Scan for the cell matching the given text and deliver its (X, Y) coordinate at center. 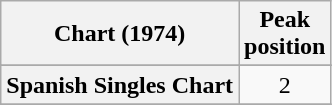
Chart (1974) (120, 34)
2 (285, 85)
Spanish Singles Chart (120, 85)
Peakposition (285, 34)
